Find where the given text appears and provide that cell's center as [x, y] coordinate. 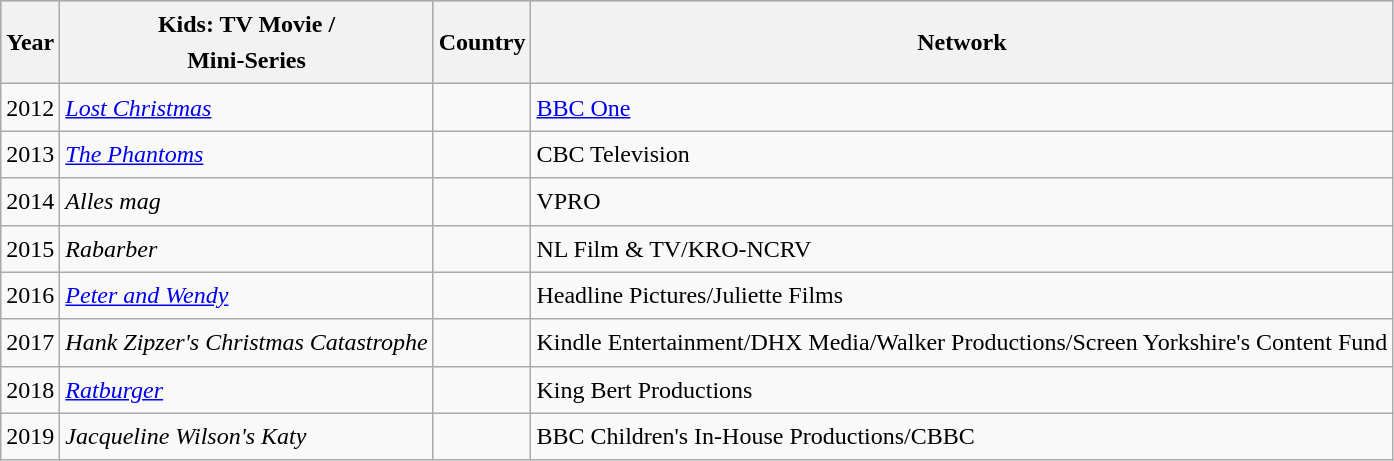
2012 [30, 108]
Kids: TV Movie / Mini-Series [246, 42]
Peter and Wendy [246, 296]
Alles mag [246, 202]
King Bert Productions [962, 390]
Year [30, 42]
Country [482, 42]
Lost Christmas [246, 108]
Ratburger [246, 390]
BBC One [962, 108]
Network [962, 42]
Rabarber [246, 248]
2014 [30, 202]
The Phantoms [246, 154]
2019 [30, 436]
Hank Zipzer's Christmas Catastrophe [246, 342]
Kindle Entertainment/DHX Media/Walker Productions/Screen Yorkshire's Content Fund [962, 342]
2017 [30, 342]
2016 [30, 296]
Headline Pictures/Juliette Films [962, 296]
Jacqueline Wilson's Katy [246, 436]
CBC Television [962, 154]
2015 [30, 248]
2013 [30, 154]
BBC Children's In-House Productions/CBBC [962, 436]
VPRO [962, 202]
2018 [30, 390]
NL Film & TV/KRO-NCRV [962, 248]
